Determine the (x, y) coordinate at the center of the cell enclosing the given text.  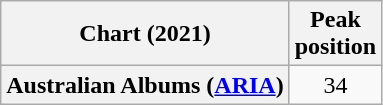
Chart (2021) (145, 34)
Australian Albums (ARIA) (145, 85)
34 (335, 85)
Peakposition (335, 34)
